Extract the [x, y] coordinate from the center of the cell holding the provided text.  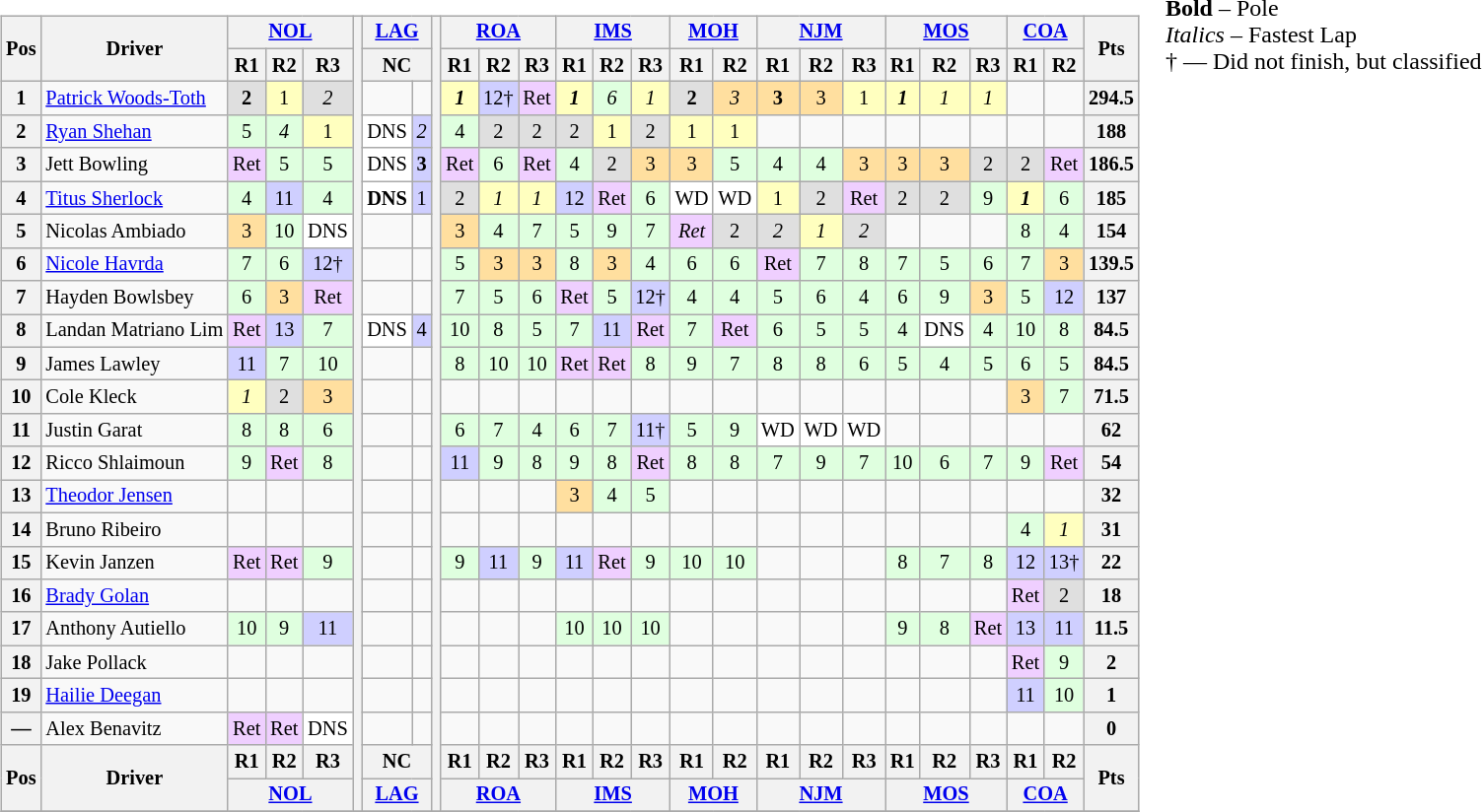
16 [21, 596]
Jake Pollack [134, 662]
11† [651, 431]
294.5 [1111, 99]
Landan Matriano Lim [134, 331]
— [21, 728]
186.5 [1111, 165]
Theodor Jensen [134, 497]
32 [1111, 497]
13† [1064, 563]
Bruno Ribeiro [134, 529]
17 [21, 629]
Ricco Shlaimoun [134, 463]
137 [1111, 298]
Brady Golan [134, 596]
Titus Sherlock [134, 198]
Kevin Janzen [134, 563]
62 [1111, 431]
Alex Benavitz [134, 728]
Hailie Deegan [134, 696]
22 [1111, 563]
Nicole Havrda [134, 264]
31 [1111, 529]
15 [21, 563]
154 [1111, 232]
14 [21, 529]
Jett Bowling [134, 165]
Cole Kleck [134, 397]
71.5 [1111, 397]
Hayden Bowlsbey [134, 298]
139.5 [1111, 264]
185 [1111, 198]
19 [21, 696]
Ryan Shehan [134, 132]
James Lawley [134, 364]
0 [1111, 728]
54 [1111, 463]
Anthony Autiello [134, 629]
Justin Garat [134, 431]
188 [1111, 132]
Nicolas Ambiado [134, 232]
11.5 [1111, 629]
Patrick Woods-Toth [134, 99]
